Scan for the cell matching the given text and deliver its [x, y] coordinate at center. 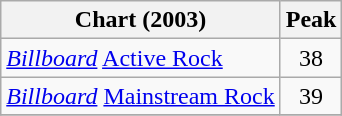
38 [311, 58]
Peak [311, 20]
Chart (2003) [140, 20]
39 [311, 96]
Billboard Mainstream Rock [140, 96]
Billboard Active Rock [140, 58]
